Identify which cell holds the provided text, then report its [x, y] central coordinate. 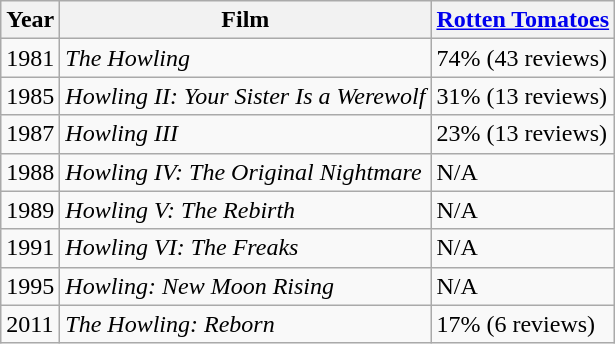
1981 [30, 58]
31% (13 reviews) [523, 96]
The Howling [246, 58]
1987 [30, 134]
1985 [30, 96]
23% (13 reviews) [523, 134]
1989 [30, 210]
Howling IV: The Original Nightmare [246, 172]
17% (6 reviews) [523, 324]
Howling III [246, 134]
1988 [30, 172]
Howling V: The Rebirth [246, 210]
1991 [30, 248]
The Howling: Reborn [246, 324]
2011 [30, 324]
Rotten Tomatoes [523, 20]
Howling VI: The Freaks [246, 248]
Howling: New Moon Rising [246, 286]
Year [30, 20]
Howling II: Your Sister Is a Werewolf [246, 96]
Film [246, 20]
1995 [30, 286]
74% (43 reviews) [523, 58]
